Identify which cell holds the provided text, then report its (x, y) central coordinate. 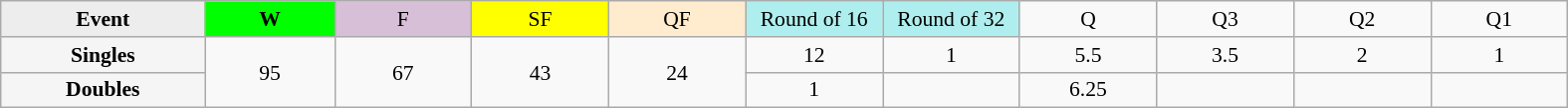
Round of 32 (951, 19)
12 (814, 55)
SF (541, 19)
43 (541, 72)
Event (104, 19)
6.25 (1088, 90)
W (270, 19)
F (403, 19)
Q1 (1499, 19)
Round of 16 (814, 19)
Doubles (104, 90)
Singles (104, 55)
24 (677, 72)
Q (1088, 19)
3.5 (1226, 55)
QF (677, 19)
Q2 (1362, 19)
2 (1362, 55)
Q3 (1226, 19)
67 (403, 72)
95 (270, 72)
5.5 (1088, 55)
